Scan for the cell matching the given text and deliver its [x, y] coordinate at center. 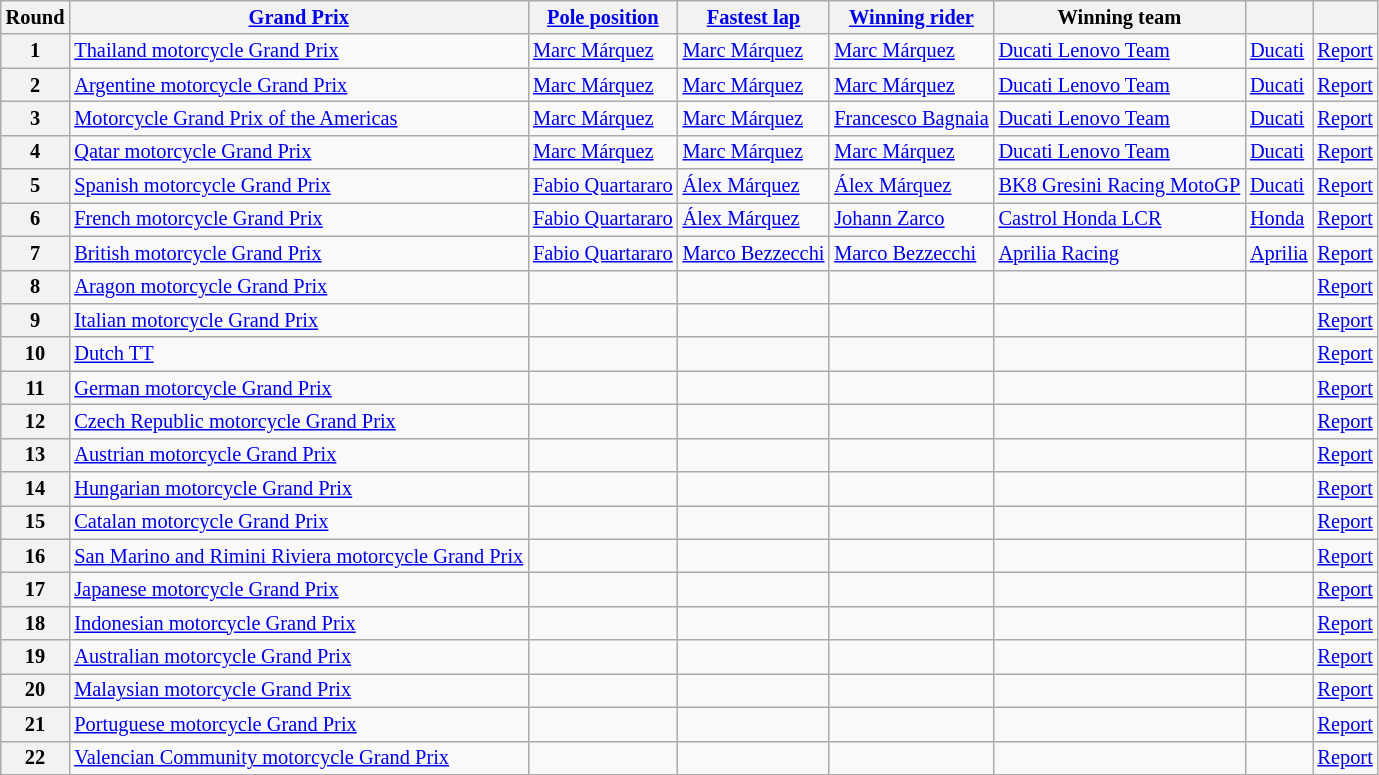
17 [36, 589]
Japanese motorcycle Grand Prix [298, 589]
8 [36, 287]
Motorcycle Grand Prix of the Americas [298, 118]
Spanish motorcycle Grand Prix [298, 186]
14 [36, 489]
Round [36, 17]
Fastest lap [754, 17]
German motorcycle Grand Prix [298, 388]
10 [36, 354]
Thailand motorcycle Grand Prix [298, 51]
7 [36, 253]
Australian motorcycle Grand Prix [298, 657]
15 [36, 522]
Winning rider [911, 17]
13 [36, 455]
5 [36, 186]
Castrol Honda LCR [1120, 219]
21 [36, 724]
6 [36, 219]
1 [36, 51]
BK8 Gresini Racing MotoGP [1120, 186]
Italian motorcycle Grand Prix [298, 320]
Winning team [1120, 17]
Malaysian motorcycle Grand Prix [298, 690]
French motorcycle Grand Prix [298, 219]
Honda [1278, 219]
Indonesian motorcycle Grand Prix [298, 623]
12 [36, 421]
11 [36, 388]
Austrian motorcycle Grand Prix [298, 455]
Qatar motorcycle Grand Prix [298, 152]
4 [36, 152]
Aragon motorcycle Grand Prix [298, 287]
Catalan motorcycle Grand Prix [298, 522]
22 [36, 758]
Grand Prix [298, 17]
18 [36, 623]
Aprilia [1278, 253]
20 [36, 690]
Aprilia Racing [1120, 253]
Valencian Community motorcycle Grand Prix [298, 758]
Johann Zarco [911, 219]
British motorcycle Grand Prix [298, 253]
Argentine motorcycle Grand Prix [298, 85]
Hungarian motorcycle Grand Prix [298, 489]
3 [36, 118]
San Marino and Rimini Riviera motorcycle Grand Prix [298, 556]
Pole position [603, 17]
Francesco Bagnaia [911, 118]
19 [36, 657]
2 [36, 85]
9 [36, 320]
16 [36, 556]
Czech Republic motorcycle Grand Prix [298, 421]
Portuguese motorcycle Grand Prix [298, 724]
Dutch TT [298, 354]
